Locate the cell with the specified text and output its (X, Y) center coordinate. 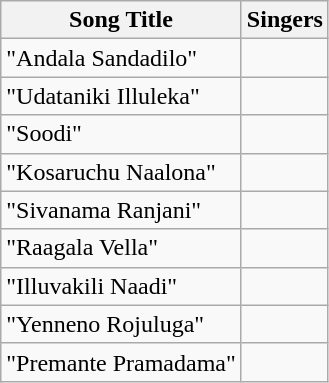
"Udataniki Illuleka" (122, 96)
"Sivanama Ranjani" (122, 210)
"Soodi" (122, 134)
"Andala Sandadilo" (122, 58)
"Kosaruchu Naalona" (122, 172)
Singers (284, 20)
"Premante Pramadama" (122, 362)
"Raagala Vella" (122, 248)
"Illuvakili Naadi" (122, 286)
"Yenneno Rojuluga" (122, 324)
Song Title (122, 20)
